Return [x, y] of the center of cell containing provided text 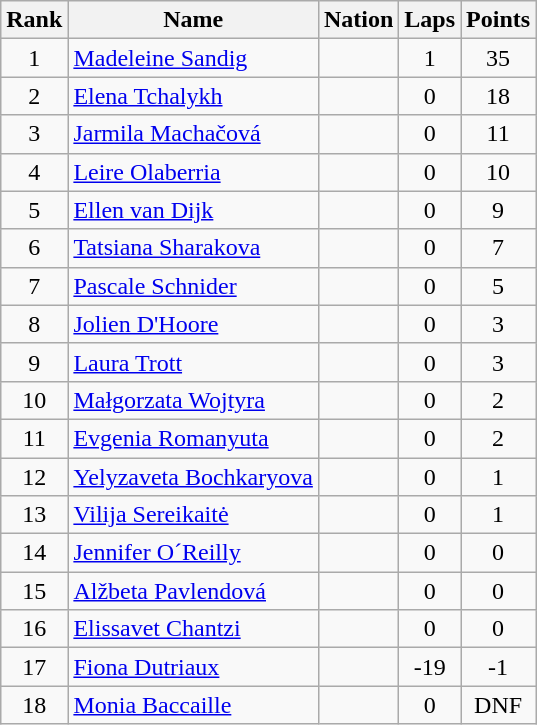
Laura Trott [194, 362]
8 [34, 324]
Vilija Sereikaitė [194, 515]
Ellen van Dijk [194, 210]
-19 [430, 667]
Elissavet Chantzi [194, 629]
Jolien D'Hoore [194, 324]
12 [34, 477]
Małgorzata Wojtyra [194, 400]
Fiona Dutriaux [194, 667]
Tatsiana Sharakova [194, 248]
Name [194, 20]
Jennifer O´Reilly [194, 553]
17 [34, 667]
Rank [34, 20]
Jarmila Machačová [194, 134]
14 [34, 553]
Elena Tchalykh [194, 96]
Evgenia Romanyuta [194, 438]
35 [498, 58]
Pascale Schnider [194, 286]
Madeleine Sandig [194, 58]
15 [34, 591]
4 [34, 172]
16 [34, 629]
Laps [430, 20]
6 [34, 248]
-1 [498, 667]
Yelyzaveta Bochkaryova [194, 477]
13 [34, 515]
DNF [498, 705]
Leire Olaberria [194, 172]
Nation [358, 20]
Monia Baccaille [194, 705]
Points [498, 20]
Alžbeta Pavlendová [194, 591]
